Determine the (X, Y) coordinate at the center of the cell enclosing the given text.  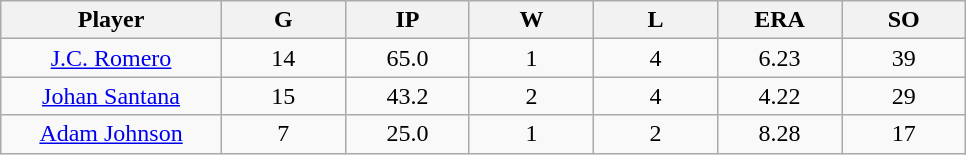
IP (407, 20)
17 (904, 134)
W (531, 20)
43.2 (407, 96)
14 (283, 58)
25.0 (407, 134)
39 (904, 58)
Player (112, 20)
8.28 (780, 134)
7 (283, 134)
G (283, 20)
L (656, 20)
Johan Santana (112, 96)
SO (904, 20)
15 (283, 96)
4.22 (780, 96)
ERA (780, 20)
6.23 (780, 58)
Adam Johnson (112, 134)
65.0 (407, 58)
J.C. Romero (112, 58)
29 (904, 96)
